Detect which cell encompasses the target text, then output its (x, y) center coordinate. 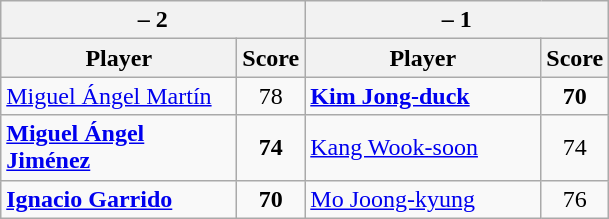
Mo Joong-kyung (423, 199)
Kang Wook-soon (423, 148)
Miguel Ángel Jiménez (119, 148)
Miguel Ángel Martín (119, 96)
– 2 (153, 20)
78 (271, 96)
Kim Jong-duck (423, 96)
76 (575, 199)
Ignacio Garrido (119, 199)
– 1 (457, 20)
